Determine the [x, y] coordinate at the center of the cell enclosing the given text.  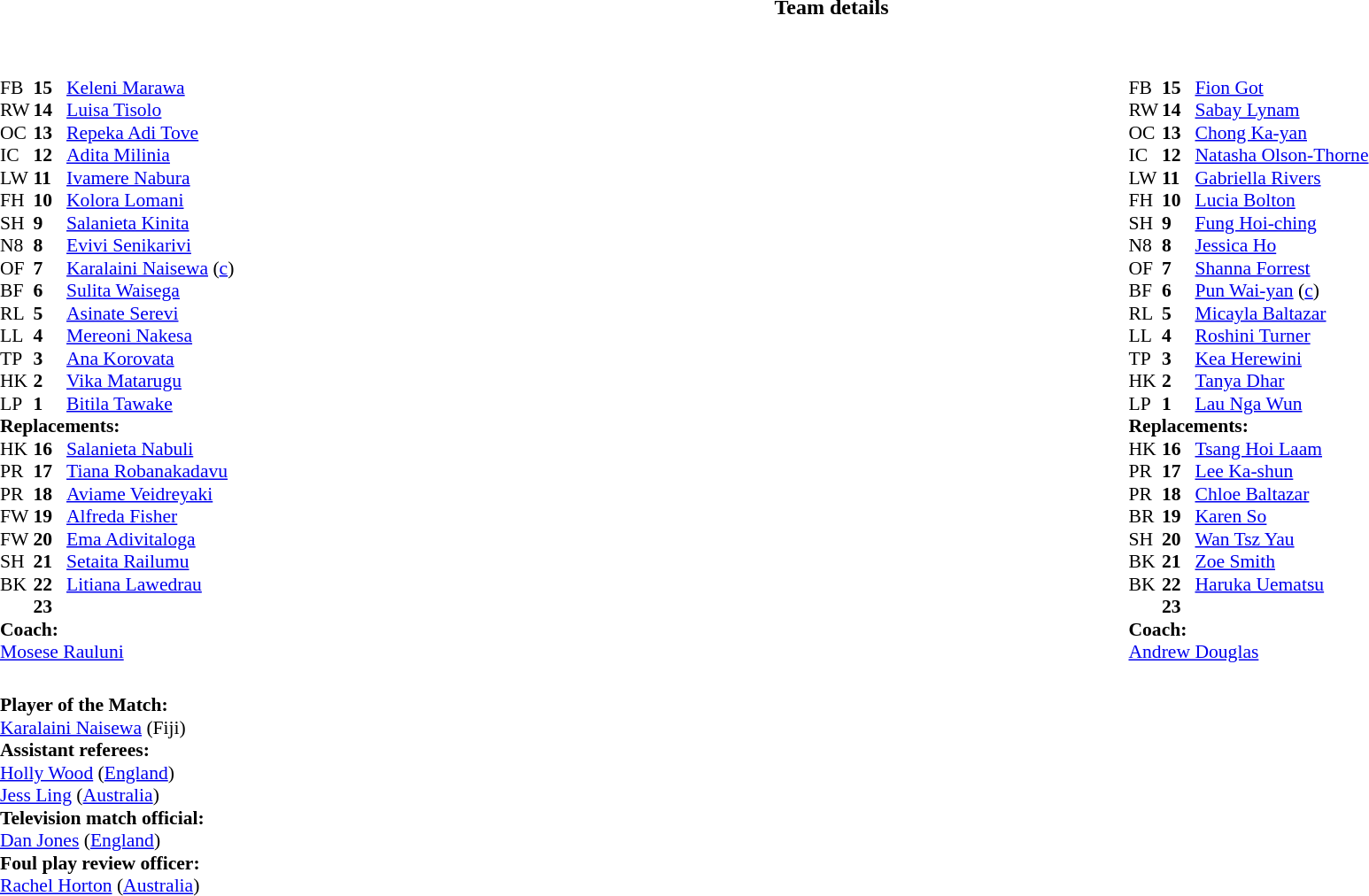
Gabriella Rivers [1281, 178]
Lucia Bolton [1281, 201]
Chong Ka-yan [1281, 133]
Natasha Olson-Thorne [1281, 155]
Kea Herewini [1281, 359]
Chloe Baltazar [1281, 494]
Sabay Lynam [1281, 111]
Tsang Hoi Laam [1281, 449]
Sulita Waisega [151, 291]
Evivi Senikarivi [151, 245]
Shanna Forrest [1281, 268]
Mosese Rauluni [117, 653]
Salanieta Kinita [151, 223]
Tiana Robanakadavu [151, 472]
Lau Nga Wun [1281, 404]
Keleni Marawa [151, 88]
Adita Milinia [151, 155]
Jessica Ho [1281, 245]
BR [1145, 516]
Wan Tsz Yau [1281, 539]
Pun Wai-yan (c) [1281, 291]
Fion Got [1281, 88]
Fung Hoi-ching [1281, 223]
Haruka Uematsu [1281, 584]
Repeka Adi Tove [151, 133]
Alfreda Fisher [151, 516]
Ema Adivitaloga [151, 539]
Asinate Serevi [151, 313]
Micayla Baltazar [1281, 313]
Ivamere Nabura [151, 178]
Luisa Tisolo [151, 111]
Tanya Dhar [1281, 382]
Mereoni Nakesa [151, 336]
Ana Korovata [151, 359]
Kolora Lomani [151, 201]
Aviame Veidreyaki [151, 494]
Roshini Turner [1281, 336]
Setaita Railumu [151, 562]
Bitila Tawake [151, 404]
Zoe Smith [1281, 562]
Karalaini Naisewa (c) [151, 268]
Lee Ka-shun [1281, 472]
Litiana Lawedrau [151, 584]
Salanieta Nabuli [151, 449]
Karen So [1281, 516]
Andrew Douglas [1249, 653]
Vika Matarugu [151, 382]
